Find where the given text appears and provide that cell's center as [X, Y] coordinate. 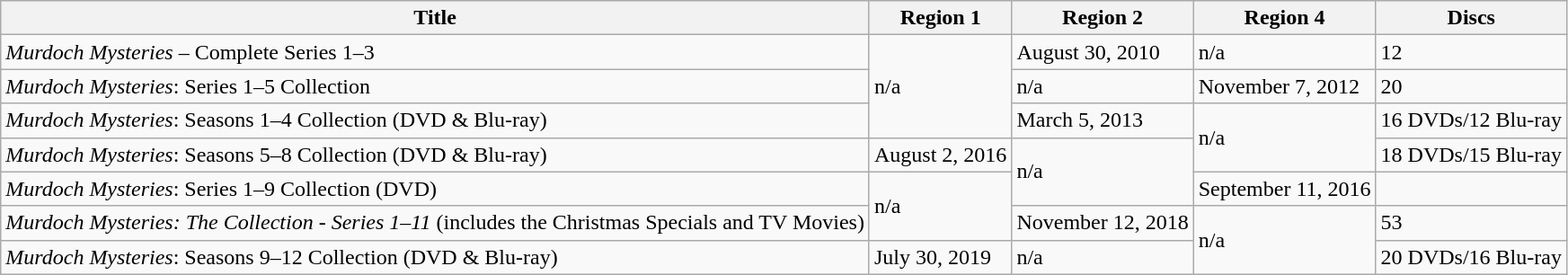
Murdoch Mysteries: Seasons 5–8 Collection (DVD & Blu-ray) [435, 155]
Discs [1471, 18]
Murdoch Mysteries: Series 1–9 Collection (DVD) [435, 189]
18 DVDs/15 Blu-ray [1471, 155]
July 30, 2019 [940, 257]
September 11, 2016 [1285, 189]
Title [435, 18]
March 5, 2013 [1103, 120]
August 30, 2010 [1103, 52]
53 [1471, 223]
November 12, 2018 [1103, 223]
12 [1471, 52]
20 DVDs/16 Blu-ray [1471, 257]
Region 1 [940, 18]
Murdoch Mysteries: Series 1–5 Collection [435, 86]
August 2, 2016 [940, 155]
Region 2 [1103, 18]
Region 4 [1285, 18]
Murdoch Mysteries – Complete Series 1–3 [435, 52]
16 DVDs/12 Blu-ray [1471, 120]
Murdoch Mysteries: The Collection - Series 1–11 (includes the Christmas Specials and TV Movies) [435, 223]
Murdoch Mysteries: Seasons 9–12 Collection (DVD & Blu-ray) [435, 257]
Murdoch Mysteries: Seasons 1–4 Collection (DVD & Blu-ray) [435, 120]
20 [1471, 86]
November 7, 2012 [1285, 86]
